Find where the given text appears and provide that cell's center as [X, Y] coordinate. 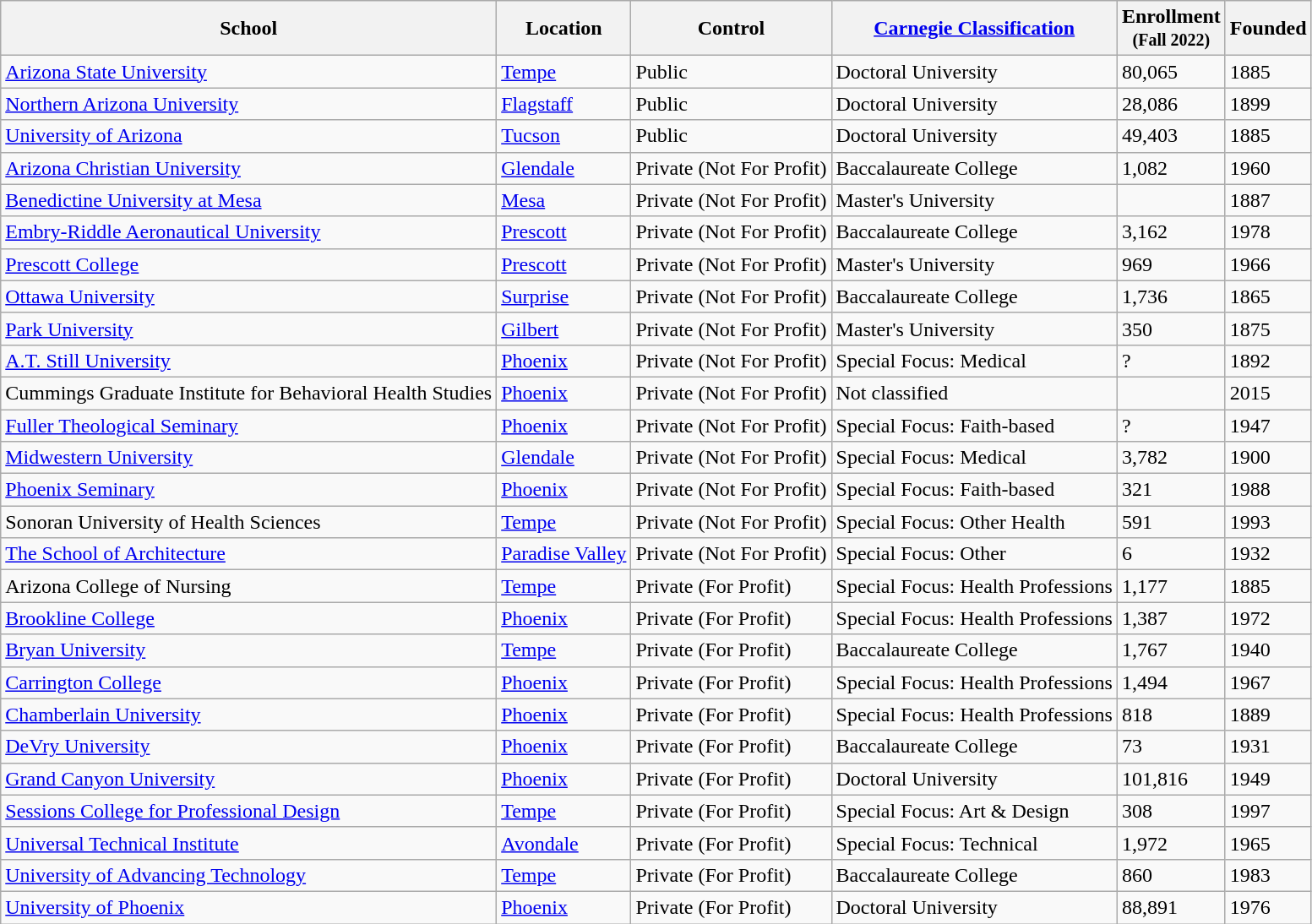
101,816 [1171, 779]
1967 [1268, 682]
28,086 [1171, 104]
1,177 [1171, 586]
Benedictine University at Mesa [248, 200]
Embry-Riddle Aeronautical University [248, 232]
860 [1171, 875]
University of Arizona [248, 136]
School [248, 29]
Mesa [564, 200]
1947 [1268, 425]
Brookline College [248, 618]
1978 [1268, 232]
Tucson [564, 136]
1940 [1268, 650]
1931 [1268, 747]
Arizona College of Nursing [248, 586]
969 [1171, 264]
DeVry University [248, 747]
Bryan University [248, 650]
1,494 [1171, 682]
49,403 [1171, 136]
Sonoran University of Health Sciences [248, 522]
1976 [1268, 907]
Arizona State University [248, 72]
6 [1171, 554]
1997 [1268, 811]
The School of Architecture [248, 554]
1983 [1268, 875]
Northern Arizona University [248, 104]
3,162 [1171, 232]
1889 [1268, 715]
350 [1171, 329]
Sessions College for Professional Design [248, 811]
Flagstaff [564, 104]
Gilbert [564, 329]
Grand Canyon University [248, 779]
Special Focus: Art & Design [974, 811]
1899 [1268, 104]
Special Focus: Technical [974, 843]
1900 [1268, 458]
Cummings Graduate Institute for Behavioral Health Studies [248, 393]
80,065 [1171, 72]
1966 [1268, 264]
Ottawa University [248, 296]
591 [1171, 522]
1865 [1268, 296]
Carnegie Classification [974, 29]
818 [1171, 715]
Founded [1268, 29]
1,082 [1171, 168]
308 [1171, 811]
Chamberlain University [248, 715]
A.T. Still University [248, 361]
Special Focus: Other [974, 554]
Location [564, 29]
1,387 [1171, 618]
1949 [1268, 779]
1988 [1268, 490]
Control [732, 29]
Carrington College [248, 682]
88,891 [1171, 907]
73 [1171, 747]
1892 [1268, 361]
Fuller Theological Seminary [248, 425]
Prescott College [248, 264]
1,767 [1171, 650]
University of Phoenix [248, 907]
Not classified [974, 393]
1972 [1268, 618]
1932 [1268, 554]
Midwestern University [248, 458]
1965 [1268, 843]
2015 [1268, 393]
1,972 [1171, 843]
1875 [1268, 329]
Paradise Valley [564, 554]
Park University [248, 329]
Arizona Christian University [248, 168]
University of Advancing Technology [248, 875]
3,782 [1171, 458]
Enrollment(Fall 2022) [1171, 29]
Surprise [564, 296]
Universal Technical Institute [248, 843]
321 [1171, 490]
Special Focus: Other Health [974, 522]
Avondale [564, 843]
Phoenix Seminary [248, 490]
1887 [1268, 200]
1,736 [1171, 296]
1993 [1268, 522]
1960 [1268, 168]
